Return (x, y) of the center of cell containing provided text 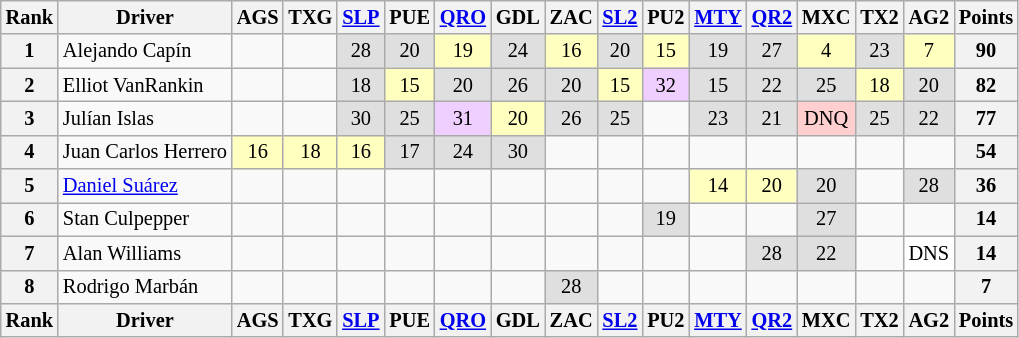
Alejando Capín (145, 51)
2 (30, 85)
Alan Williams (145, 253)
6 (30, 219)
82 (986, 85)
Julían Islas (145, 118)
5 (30, 186)
Stan Culpepper (145, 219)
17 (409, 152)
Elliot VanRankin (145, 85)
32 (666, 85)
DNQ (826, 118)
DNS (929, 253)
90 (986, 51)
36 (986, 186)
1 (30, 51)
21 (772, 118)
8 (30, 287)
Juan Carlos Herrero (145, 152)
77 (986, 118)
54 (986, 152)
Daniel Suárez (145, 186)
3 (30, 118)
Rodrigo Marbán (145, 287)
31 (463, 118)
